For the text-containing cell, return its midpoint in [x, y] coordinate format. 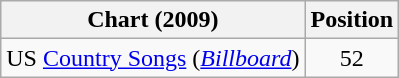
Chart (2009) [153, 20]
52 [352, 58]
US Country Songs (Billboard) [153, 58]
Position [352, 20]
